Return (X, Y) of the center of cell containing provided text 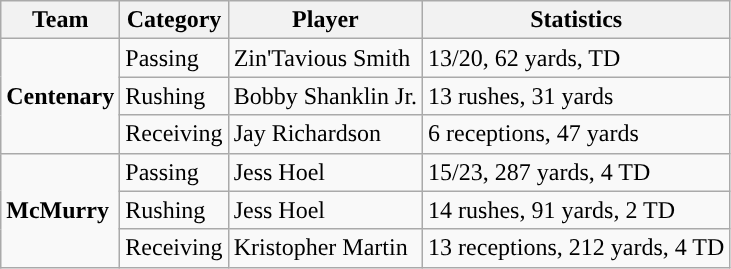
Bobby Shanklin Jr. (325, 96)
6 receptions, 47 yards (576, 134)
Kristopher Martin (325, 248)
McMurry (60, 210)
Statistics (576, 20)
Team (60, 20)
Category (174, 20)
14 rushes, 91 yards, 2 TD (576, 210)
Centenary (60, 96)
Zin'Tavious Smith (325, 58)
13/20, 62 yards, TD (576, 58)
13 rushes, 31 yards (576, 96)
15/23, 287 yards, 4 TD (576, 172)
Player (325, 20)
Jay Richardson (325, 134)
13 receptions, 212 yards, 4 TD (576, 248)
